Return the [X, Y] coordinate for the center point of the cell that contains the specified text.  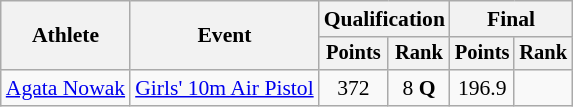
Agata Nowak [66, 88]
Qualification [384, 19]
196.9 [482, 88]
Final [511, 19]
372 [354, 88]
8 Q [419, 88]
Athlete [66, 36]
Girls' 10m Air Pistol [224, 88]
Event [224, 36]
